Return (X, Y) of the center of cell containing provided text 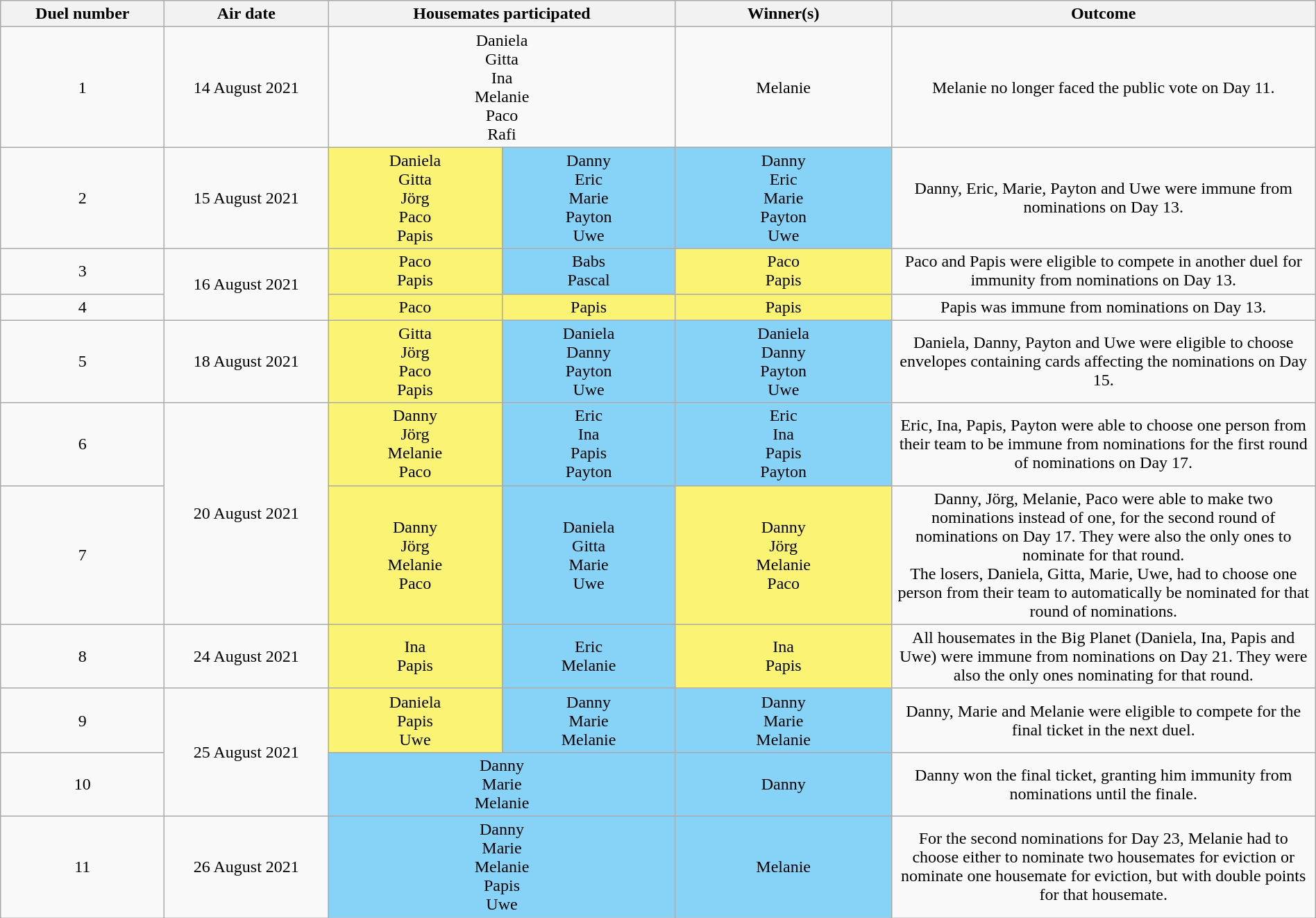
25 August 2021 (246, 752)
Duel number (83, 14)
1 (83, 87)
16 August 2021 (246, 285)
2 (83, 198)
EricMelanie (589, 656)
Papis was immune from nominations on Day 13. (1104, 307)
14 August 2021 (246, 87)
9 (83, 720)
18 August 2021 (246, 361)
DanielaGittaInaMelaniePacoRafi (502, 87)
Danny, Marie and Melanie were eligible to compete for the final ticket in the next duel. (1104, 720)
DannyMarieMelaniePapisUwe (502, 867)
Eric, Ina, Papis, Payton were able to choose one person from their team to be immune from nominations for the first round of nominations on Day 17. (1104, 444)
4 (83, 307)
Outcome (1104, 14)
3 (83, 271)
DanielaGittaMarieUwe (589, 555)
6 (83, 444)
8 (83, 656)
GittaJörgPacoPapis (415, 361)
24 August 2021 (246, 656)
BabsPascal (589, 271)
15 August 2021 (246, 198)
Danny (783, 784)
Winner(s) (783, 14)
Danny won the final ticket, granting him immunity from nominations until the finale. (1104, 784)
Air date (246, 14)
10 (83, 784)
Paco (415, 307)
5 (83, 361)
11 (83, 867)
DanielaPapisUwe (415, 720)
DanielaGittaJörgPacoPapis (415, 198)
Daniela, Danny, Payton and Uwe were eligible to choose envelopes containing cards affecting the nominations on Day 15. (1104, 361)
Melanie no longer faced the public vote on Day 11. (1104, 87)
Housemates participated (502, 14)
7 (83, 555)
Paco and Papis were eligible to compete in another duel for immunity from nominations on Day 13. (1104, 271)
26 August 2021 (246, 867)
Danny, Eric, Marie, Payton and Uwe were immune from nominations on Day 13. (1104, 198)
20 August 2021 (246, 514)
